Extract the (x, y) coordinate from the center of the cell holding the provided text.  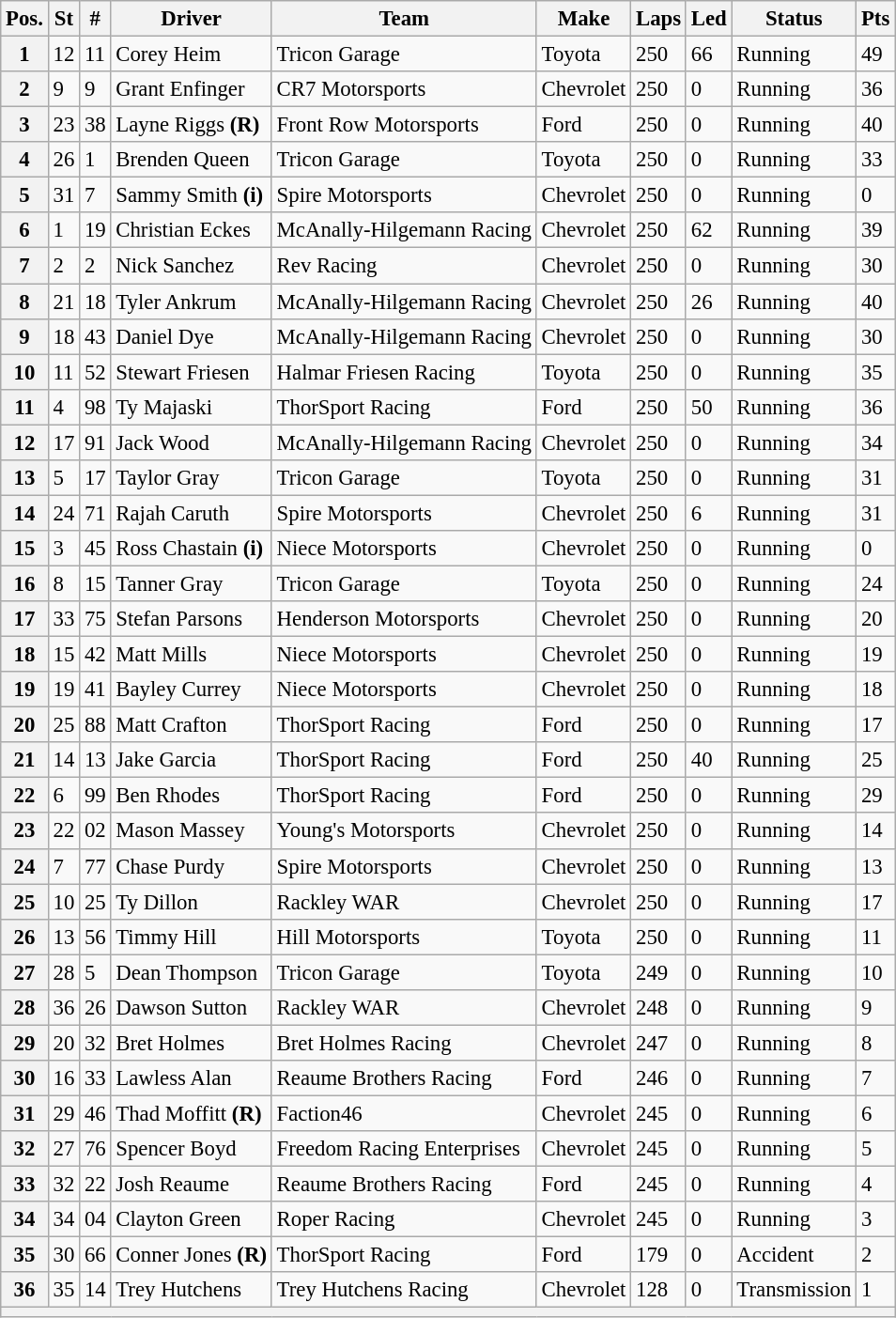
Transmission (795, 1290)
76 (96, 1149)
Sammy Smith (i) (192, 195)
128 (659, 1290)
Tanner Gray (192, 583)
Matt Crafton (192, 725)
Thad Moffitt (R) (192, 1113)
Freedom Racing Enterprises (404, 1149)
99 (96, 796)
Faction46 (404, 1113)
Christian Eckes (192, 230)
Ty Dillon (192, 902)
Rev Racing (404, 266)
56 (96, 937)
42 (96, 655)
Jake Garcia (192, 760)
88 (96, 725)
Pts (875, 19)
Bayley Currey (192, 690)
Stefan Parsons (192, 619)
Ross Chastain (i) (192, 549)
248 (659, 1008)
Dean Thompson (192, 972)
52 (96, 372)
247 (659, 1043)
75 (96, 619)
Josh Reaume (192, 1185)
Conner Jones (R) (192, 1255)
Lawless Alan (192, 1078)
Mason Massey (192, 831)
98 (96, 407)
Stewart Friesen (192, 372)
Dawson Sutton (192, 1008)
Spencer Boyd (192, 1149)
Trey Hutchens (192, 1290)
71 (96, 513)
St (64, 19)
Nick Sanchez (192, 266)
46 (96, 1113)
41 (96, 690)
Brenden Queen (192, 160)
02 (96, 831)
Front Row Motorsports (404, 125)
91 (96, 442)
Taylor Gray (192, 478)
49 (875, 54)
Halmar Friesen Racing (404, 372)
Driver (192, 19)
Timmy Hill (192, 937)
43 (96, 336)
38 (96, 125)
Team (404, 19)
Matt Mills (192, 655)
62 (708, 230)
Clayton Green (192, 1219)
Layne Riggs (R) (192, 125)
Bret Holmes (192, 1043)
CR7 Motorsports (404, 89)
Make (583, 19)
Trey Hutchens Racing (404, 1290)
Hill Motorsports (404, 937)
Led (708, 19)
50 (708, 407)
Young's Motorsports (404, 831)
249 (659, 972)
Ben Rhodes (192, 796)
Bret Holmes Racing (404, 1043)
Grant Enfinger (192, 89)
Jack Wood (192, 442)
Laps (659, 19)
39 (875, 230)
Corey Heim (192, 54)
Henderson Motorsports (404, 619)
246 (659, 1078)
Daniel Dye (192, 336)
Roper Racing (404, 1219)
77 (96, 866)
# (96, 19)
Chase Purdy (192, 866)
Pos. (24, 19)
Ty Majaski (192, 407)
Tyler Ankrum (192, 302)
Rajah Caruth (192, 513)
179 (659, 1255)
Accident (795, 1255)
45 (96, 549)
Status (795, 19)
04 (96, 1219)
